Identify which cell holds the provided text, then report its [X, Y] central coordinate. 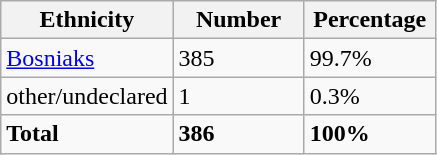
1 [238, 96]
Ethnicity [87, 20]
386 [238, 134]
0.3% [370, 96]
Number [238, 20]
100% [370, 134]
99.7% [370, 58]
Bosniaks [87, 58]
Total [87, 134]
385 [238, 58]
other/undeclared [87, 96]
Percentage [370, 20]
